Scan for the cell matching the given text and deliver its (X, Y) coordinate at center. 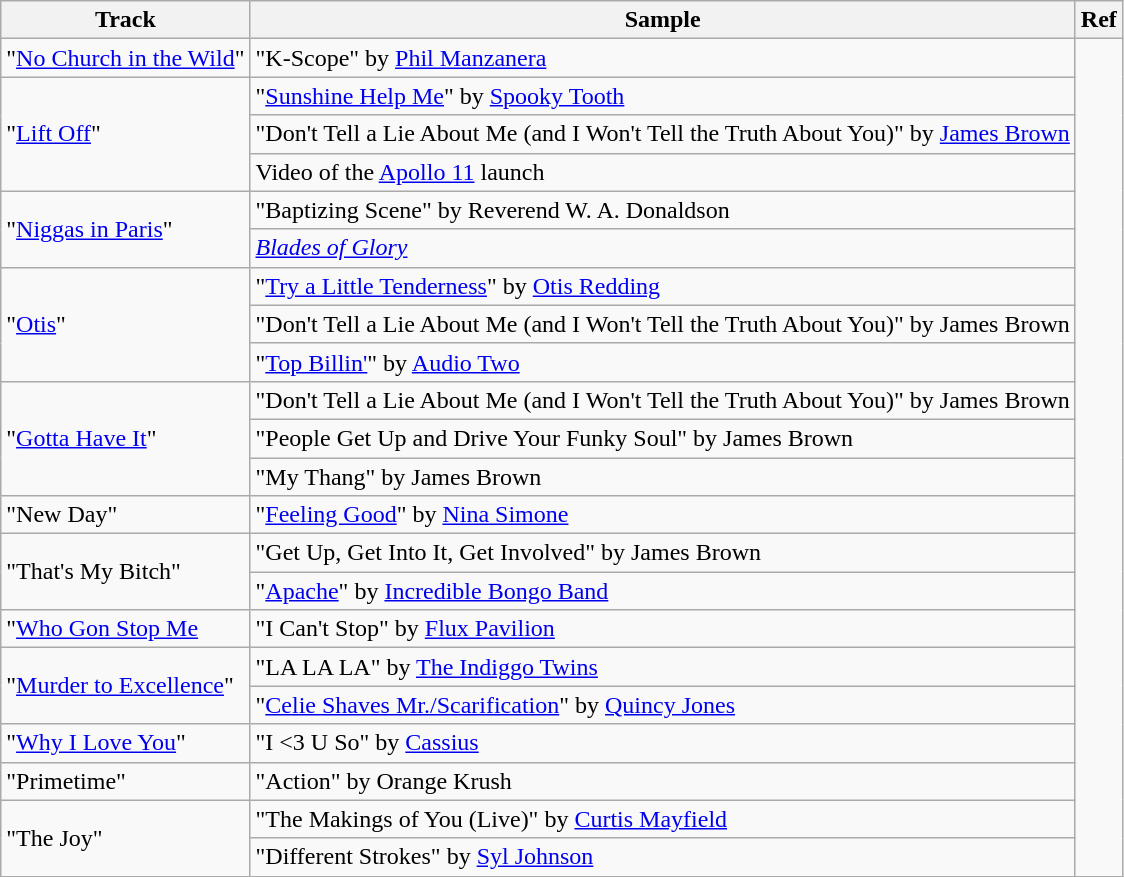
Sample (662, 20)
"Niggas in Paris" (126, 229)
"K-Scope" by Phil Manzanera (662, 58)
"Why I Love You" (126, 743)
"LA LA LA" by The Indiggo Twins (662, 667)
"Gotta Have It" (126, 438)
"Murder to Excellence" (126, 686)
"I Can't Stop" by Flux Pavilion (662, 629)
"Celie Shaves Mr./Scarification" by Quincy Jones (662, 705)
"Feeling Good" by Nina Simone (662, 515)
"Who Gon Stop Me (126, 629)
"Primetime" (126, 781)
"Lift Off" (126, 134)
"Baptizing Scene" by Reverend W. A. Donaldson (662, 210)
"No Church in the Wild" (126, 58)
"The Joy" (126, 838)
"People Get Up and Drive Your Funky Soul" by James Brown (662, 438)
"Different Strokes" by Syl Johnson (662, 857)
Ref (1098, 20)
"Otis" (126, 324)
Video of the Apollo 11 launch (662, 172)
Blades of Glory (662, 248)
"My Thang" by James Brown (662, 477)
"The Makings of You (Live)" by Curtis Mayfield (662, 819)
"That's My Bitch" (126, 572)
Track (126, 20)
"Top Billin'" by Audio Two (662, 362)
"Apache" by Incredible Bongo Band (662, 591)
"Get Up, Get Into It, Get Involved" by James Brown (662, 553)
"Action" by Orange Krush (662, 781)
"Sunshine Help Me" by Spooky Tooth (662, 96)
"Try a Little Tenderness" by Otis Redding (662, 286)
"New Day" (126, 515)
"I <3 U So" by Cassius (662, 743)
